Detect which cell encompasses the target text, then output its [x, y] center coordinate. 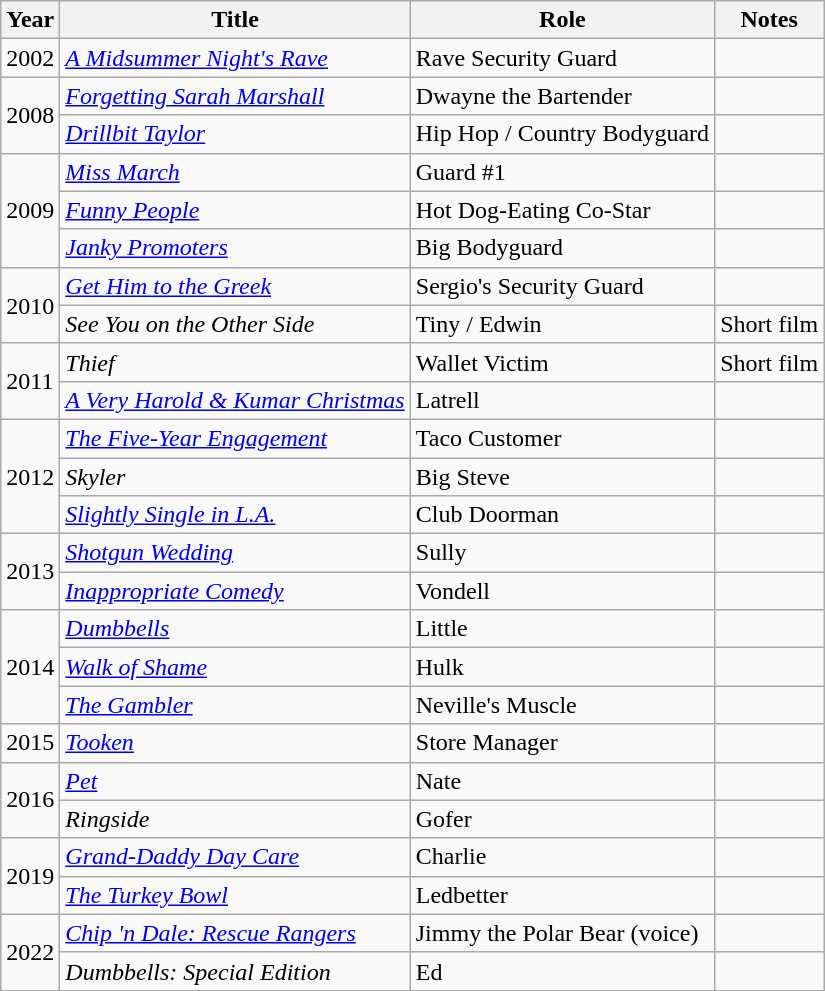
2014 [30, 667]
Latrell [562, 400]
2008 [30, 115]
2011 [30, 381]
Hulk [562, 667]
2012 [30, 476]
Club Doorman [562, 515]
Hot Dog-Eating Co-Star [562, 210]
Role [562, 20]
Tiny / Edwin [562, 324]
A Very Harold & Kumar Christmas [235, 400]
2016 [30, 800]
Title [235, 20]
Get Him to the Greek [235, 286]
Rave Security Guard [562, 58]
Sully [562, 553]
2010 [30, 305]
Dwayne the Bartender [562, 96]
Guard #1 [562, 172]
See You on the Other Side [235, 324]
Vondell [562, 591]
Miss March [235, 172]
2022 [30, 952]
Grand-Daddy Day Care [235, 857]
Ringside [235, 819]
Slightly Single in L.A. [235, 515]
Wallet Victim [562, 362]
Nate [562, 781]
Year [30, 20]
A Midsummer Night's Rave [235, 58]
Neville's Muscle [562, 705]
Charlie [562, 857]
Sergio's Security Guard [562, 286]
Big Steve [562, 477]
Ledbetter [562, 895]
The Turkey Bowl [235, 895]
Tooken [235, 743]
Inappropriate Comedy [235, 591]
2002 [30, 58]
Taco Customer [562, 438]
Jimmy the Polar Bear (voice) [562, 933]
2013 [30, 572]
2019 [30, 876]
Janky Promoters [235, 248]
Gofer [562, 819]
Store Manager [562, 743]
Dumbbells: Special Edition [235, 971]
Dumbbells [235, 629]
Chip 'n Dale: Rescue Rangers [235, 933]
Ed [562, 971]
Thief [235, 362]
Forgetting Sarah Marshall [235, 96]
The Gambler [235, 705]
Little [562, 629]
2009 [30, 210]
2015 [30, 743]
Walk of Shame [235, 667]
Pet [235, 781]
Funny People [235, 210]
The Five-Year Engagement [235, 438]
Drillbit Taylor [235, 134]
Shotgun Wedding [235, 553]
Hip Hop / Country Bodyguard [562, 134]
Skyler [235, 477]
Notes [770, 20]
Big Bodyguard [562, 248]
